Detect which cell encompasses the target text, then output its (x, y) center coordinate. 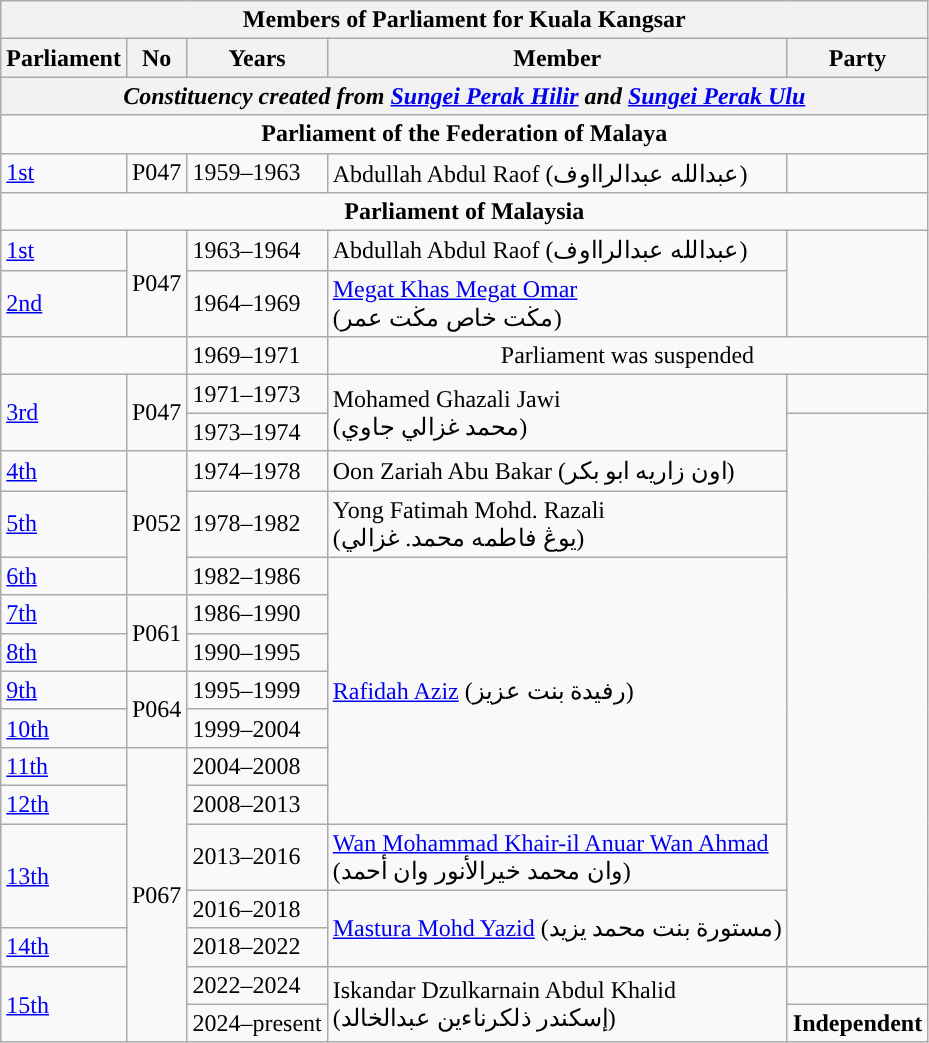
Mastura Mohd Yazid (مستورة بنت محمد يزيد) (557, 928)
Wan Mohammad Khair-il Anuar Wan Ahmad (وان محمد خيرالأنور وان أحمد) (557, 858)
Party (857, 58)
11th (64, 766)
Oon Zariah Abu Bakar (اون زاريه ابو بكر) (557, 471)
2024–present (257, 1023)
9th (64, 690)
Iskandar Dzulkarnain Abdul Khalid (إسكندر ذلكرناءين عبدالخالد) (557, 1004)
Megat Khas Megat Omar (مڬت خاص مڬت عمر) (557, 304)
Yong Fatimah Mohd. Razali (يوڠ فاطمه محمد. غزالي) (557, 524)
Parliament of the Federation of Malaya (464, 134)
Member (557, 58)
Rafidah Aziz (رفيدة بنت عزيز) (557, 690)
P064 (156, 709)
1963–1964 (257, 251)
7th (64, 614)
Mohamed Ghazali Jawi (محمد غزالي جاوي) (557, 413)
Independent (857, 1023)
1969–1971 (257, 356)
1959–1963 (257, 173)
13th (64, 876)
1990–1995 (257, 652)
1995–1999 (257, 690)
14th (64, 947)
Parliament (64, 58)
1978–1982 (257, 524)
Years (257, 58)
1986–1990 (257, 614)
Constituency created from Sungei Perak Hilir and Sungei Perak Ulu (464, 96)
P061 (156, 633)
3rd (64, 413)
4th (64, 471)
Parliament of Malaysia (464, 212)
6th (64, 576)
Members of Parliament for Kuala Kangsar (464, 20)
15th (64, 1004)
5th (64, 524)
No (156, 58)
1973–1974 (257, 432)
12th (64, 804)
1971–1973 (257, 394)
8th (64, 652)
2022–2024 (257, 985)
2016–2018 (257, 909)
2nd (64, 304)
2004–2008 (257, 766)
1982–1986 (257, 576)
2013–2016 (257, 858)
Parliament was suspended (628, 356)
2008–2013 (257, 804)
1974–1978 (257, 471)
P052 (156, 523)
1964–1969 (257, 304)
2018–2022 (257, 947)
P067 (156, 894)
10th (64, 728)
1999–2004 (257, 728)
